Provide the (x, y) coordinate of the cell's center where the given text is located.  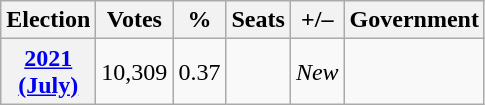
Government (414, 20)
Election (48, 20)
10,309 (134, 72)
% (200, 20)
2021(July) (48, 72)
0.37 (200, 72)
New (317, 72)
+/– (317, 20)
Seats (258, 20)
Votes (134, 20)
